Provide the [x, y] coordinate of the cell's center where the given text is located.  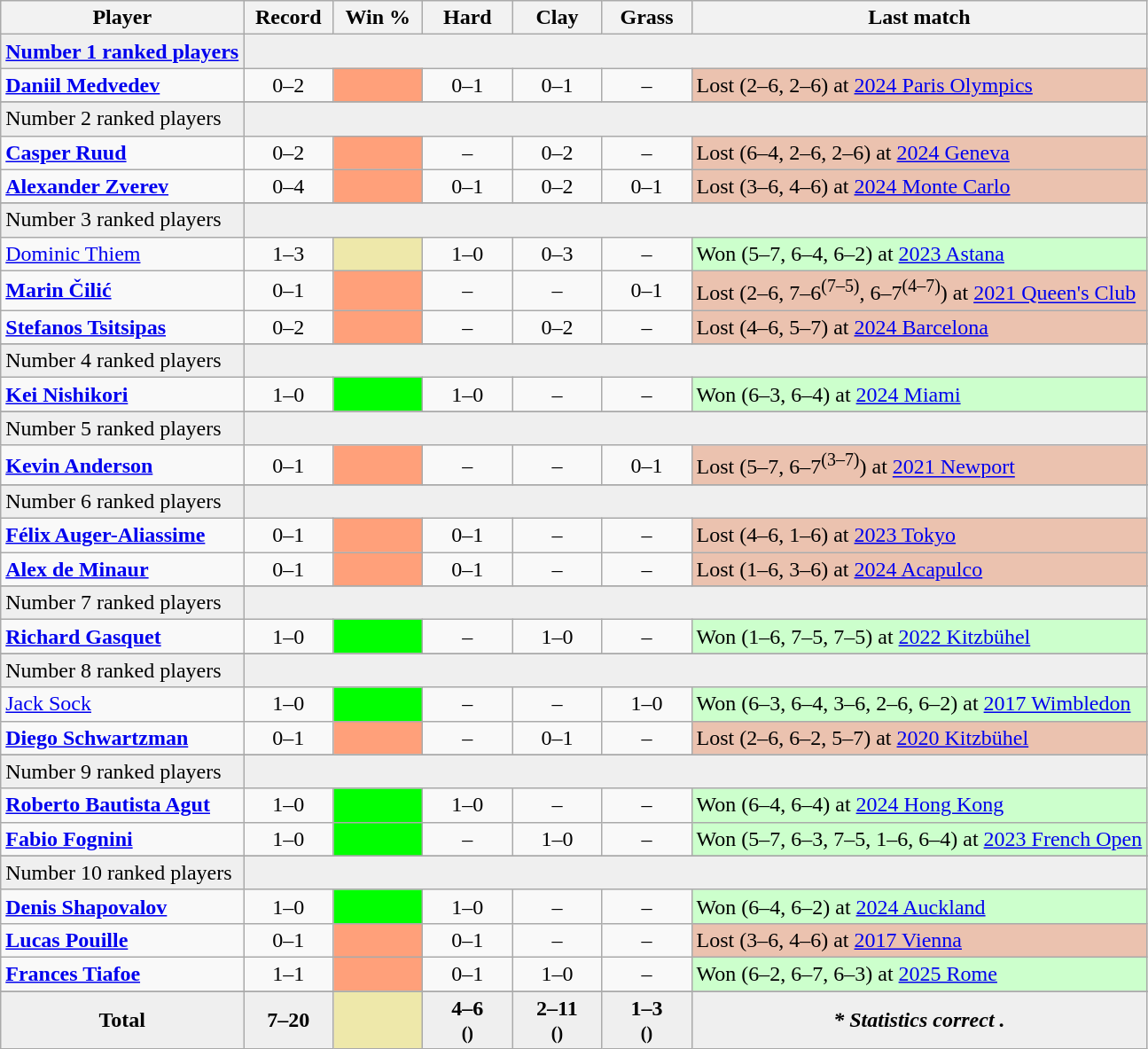
Number 4 ranked players [122, 361]
Number 7 ranked players [122, 603]
Won (6–4, 6–2) at 2024 Auckland [919, 906]
Won (5–7, 6–4, 6–2) at 2023 Astana [919, 254]
Lost (3–6, 4–6) at 2024 Monte Carlo [919, 186]
Kevin Anderson [122, 465]
Alexander Zverev [122, 186]
Fabio Fognini [122, 839]
Jack Sock [122, 704]
0–3 [557, 254]
Lost (4–6, 1–6) at 2023 Tokyo [919, 536]
Won (6–3, 6–4, 3–6, 2–6, 6–2) at 2017 Wimbledon [919, 704]
Stefanos Tsitsipas [122, 327]
Alex de Minaur [122, 569]
Richard Gasquet [122, 637]
Won (5–7, 6–3, 7–5, 1–6, 6–4) at 2023 French Open [919, 839]
Dominic Thiem [122, 254]
2–11 () [557, 1020]
Clay [557, 18]
Won (6–3, 6–4) at 2024 Miami [919, 395]
1–1 [289, 974]
Grass [647, 18]
Number 2 ranked players [122, 119]
Roberto Bautista Agut [122, 805]
Won (6–4, 6–4) at 2024 Hong Kong [919, 805]
Lost (2–6, 6–2, 5–7) at 2020 Kitzbühel [919, 738]
Lost (4–6, 5–7) at 2024 Barcelona [919, 327]
Lost (2–6, 7–6(7–5), 6–7(4–7)) at 2021 Queen's Club [919, 291]
Hard [468, 18]
Lost (6–4, 2–6, 2–6) at 2024 Geneva [919, 153]
Number 8 ranked players [122, 670]
Félix Auger-Aliassime [122, 536]
Kei Nishikori [122, 395]
Casper Ruud [122, 153]
Diego Schwartzman [122, 738]
1–3 [289, 254]
Record [289, 18]
Lost (3–6, 4–6) at 2017 Vienna [919, 940]
Won (1–6, 7–5, 7–5) at 2022 Kitzbühel [919, 637]
Number 10 ranked players [122, 873]
1–3 () [647, 1020]
Win % [378, 18]
0–4 [289, 186]
7–20 [289, 1020]
* Statistics correct . [919, 1020]
Number 9 ranked players [122, 771]
Frances Tiafoe [122, 974]
Lost (1–6, 3–6) at 2024 Acapulco [919, 569]
Number 5 ranked players [122, 428]
Lost (2–6, 2–6) at 2024 Paris Olympics [919, 85]
Lucas Pouille [122, 940]
Player [122, 18]
Number 1 ranked players [122, 51]
Daniil Medvedev [122, 85]
Total [122, 1020]
Won (6–2, 6–7, 6–3) at 2025 Rome [919, 974]
Lost (5–7, 6–7(3–7)) at 2021 Newport [919, 465]
Marin Čilić [122, 291]
Number 6 ranked players [122, 502]
Denis Shapovalov [122, 906]
4–6 () [468, 1020]
Last match [919, 18]
Number 3 ranked players [122, 220]
